Locate the cell with the specified text and output its (x, y) center coordinate. 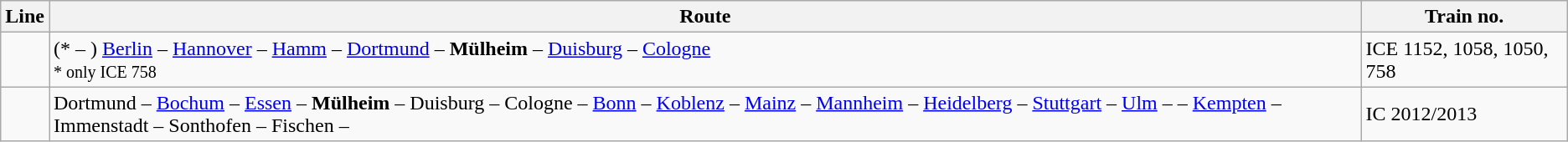
IC 2012/2013 (1464, 114)
(* – ) Berlin – Hannover – Hamm – Dortmund – Mülheim – Duisburg – Cologne* only ICE 758 (705, 60)
Line (25, 17)
Route (705, 17)
Train no. (1464, 17)
ICE 1152, 1058, 1050, 758 (1464, 60)
